Return (X, Y) of the center of cell containing provided text 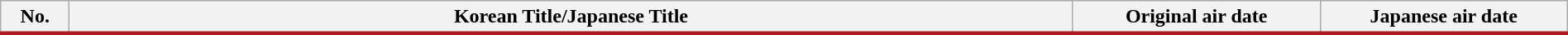
Japanese air date (1444, 17)
Original air date (1196, 17)
Korean Title/Japanese Title (571, 17)
No. (35, 17)
